Find where the given text appears and provide that cell's center as [X, Y] coordinate. 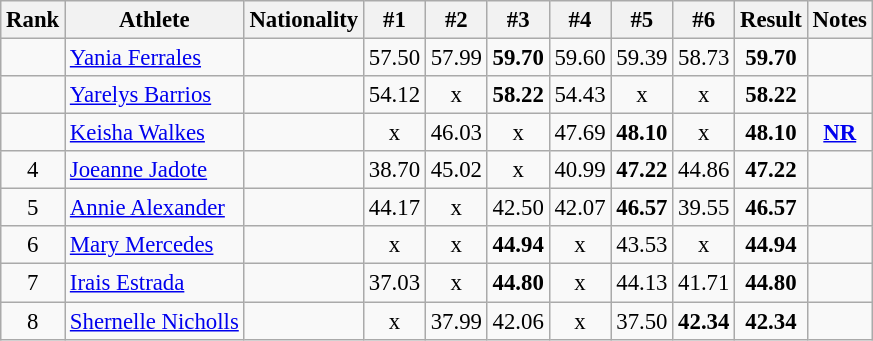
#5 [642, 20]
5 [33, 208]
Irais Estrada [155, 283]
44.13 [642, 283]
37.03 [395, 283]
#4 [580, 20]
Mary Mercedes [155, 245]
44.86 [704, 170]
NR [840, 133]
Athlete [155, 20]
6 [33, 245]
45.02 [456, 170]
37.50 [642, 321]
Notes [840, 20]
Yania Ferrales [155, 58]
42.07 [580, 208]
54.12 [395, 95]
46.03 [456, 133]
8 [33, 321]
#6 [704, 20]
54.43 [580, 95]
59.60 [580, 58]
44.17 [395, 208]
#3 [518, 20]
57.99 [456, 58]
43.53 [642, 245]
#1 [395, 20]
Annie Alexander [155, 208]
58.73 [704, 58]
38.70 [395, 170]
47.69 [580, 133]
Result [772, 20]
41.71 [704, 283]
Yarelys Barrios [155, 95]
42.50 [518, 208]
40.99 [580, 170]
Nationality [304, 20]
Rank [33, 20]
39.55 [704, 208]
Shernelle Nicholls [155, 321]
42.06 [518, 321]
59.39 [642, 58]
37.99 [456, 321]
57.50 [395, 58]
7 [33, 283]
Joeanne Jadote [155, 170]
#2 [456, 20]
4 [33, 170]
Keisha Walkes [155, 133]
